Provide the (x, y) coordinate of the cell's center where the given text is located.  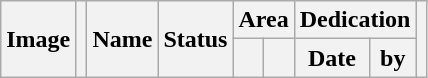
by (393, 58)
Dedication (355, 20)
Date (332, 58)
Image (38, 39)
Name (122, 39)
Area (264, 20)
Status (196, 39)
